From the cell containing the given text, extract its center point as (x, y) coordinate. 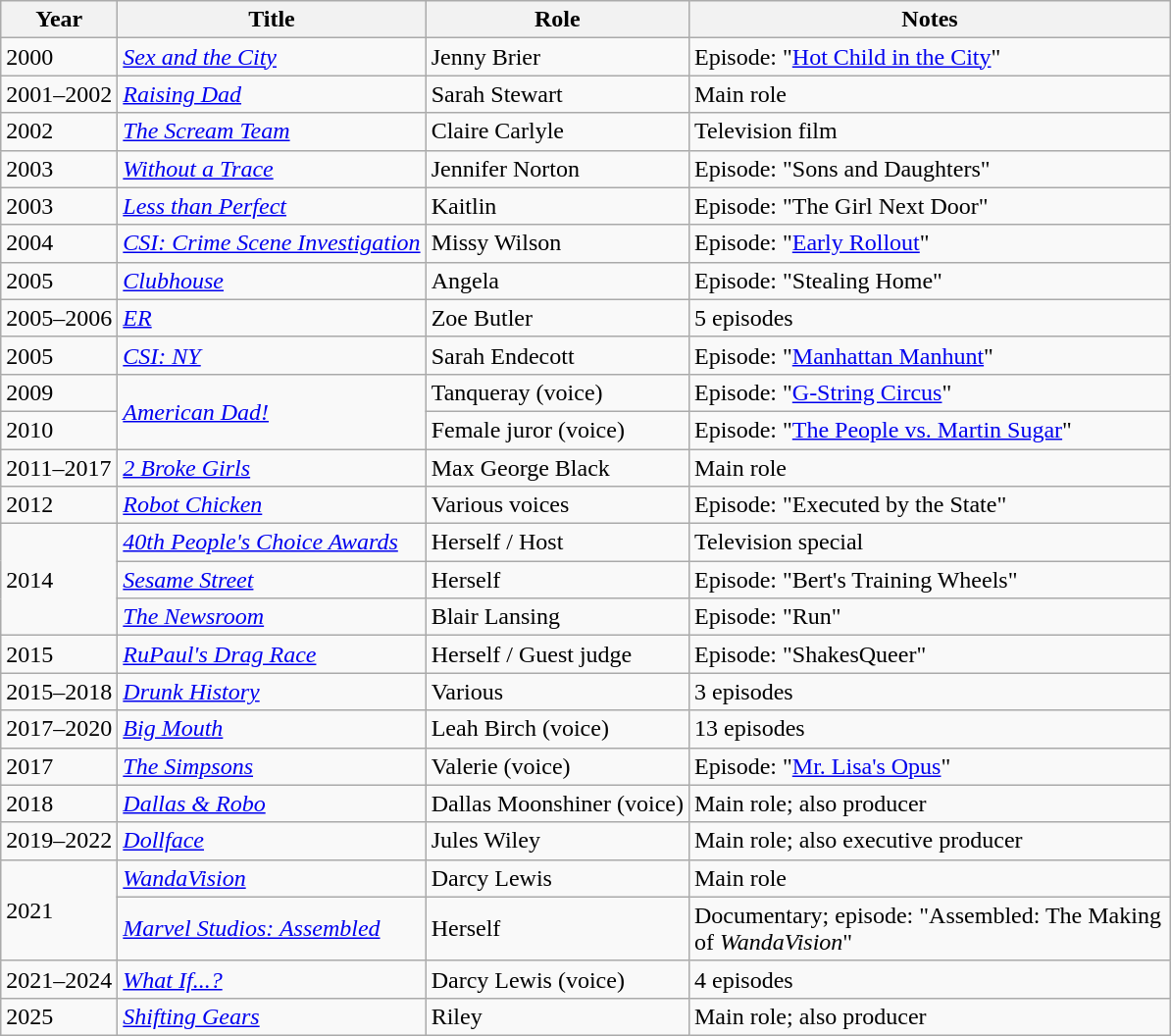
ER (272, 318)
40th People's Choice Awards (272, 543)
2021–2024 (59, 979)
2005–2006 (59, 318)
Episode: "Run" (930, 617)
Episode: "Mr. Lisa's Opus" (930, 766)
Dollface (272, 841)
Sesame Street (272, 580)
2001–2002 (59, 94)
Tanqueray (voice) (557, 392)
Shifting Gears (272, 1016)
2011–2017 (59, 468)
Kaitlin (557, 206)
What If...? (272, 979)
Television film (930, 131)
Raising Dad (272, 94)
Episode: "The Girl Next Door" (930, 206)
2017 (59, 766)
Riley (557, 1016)
Episode: "Sons and Daughters" (930, 169)
Various (557, 692)
Title (272, 20)
Episode: "Stealing Home" (930, 281)
CSI: Crime Scene Investigation (272, 243)
2017–2020 (59, 729)
Various voices (557, 505)
Darcy Lewis (voice) (557, 979)
The Simpsons (272, 766)
Jenny Brier (557, 57)
Year (59, 20)
5 episodes (930, 318)
3 episodes (930, 692)
Dallas & Robo (272, 803)
Herself / Guest judge (557, 654)
2012 (59, 505)
2018 (59, 803)
2019–2022 (59, 841)
Notes (930, 20)
Episode: "Hot Child in the City" (930, 57)
Documentary; episode: "Assembled: The Making of WandaVision" (930, 928)
Episode: "Executed by the State" (930, 505)
Episode: "Early Rollout" (930, 243)
2015 (59, 654)
Episode: "ShakesQueer" (930, 654)
2015–2018 (59, 692)
RuPaul's Drag Race (272, 654)
Blair Lansing (557, 617)
4 episodes (930, 979)
The Scream Team (272, 131)
Big Mouth (272, 729)
American Dad! (272, 411)
Missy Wilson (557, 243)
2021 (59, 910)
Sex and the City (272, 57)
Television special (930, 543)
2010 (59, 430)
Drunk History (272, 692)
The Newsroom (272, 617)
Female juror (voice) (557, 430)
13 episodes (930, 729)
Without a Trace (272, 169)
2009 (59, 392)
2014 (59, 580)
Dallas Moonshiner (voice) (557, 803)
Episode: "Bert's Training Wheels" (930, 580)
Role (557, 20)
Claire Carlyle (557, 131)
Zoe Butler (557, 318)
Sarah Endecott (557, 355)
Main role; also executive producer (930, 841)
2000 (59, 57)
Darcy Lewis (557, 878)
Jules Wiley (557, 841)
WandaVision (272, 878)
Robot Chicken (272, 505)
Marvel Studios: Assembled (272, 928)
CSI: NY (272, 355)
Leah Birch (voice) (557, 729)
Episode: "Manhattan Manhunt" (930, 355)
2 Broke Girls (272, 468)
Sarah Stewart (557, 94)
Jennifer Norton (557, 169)
Episode: "G-String Circus" (930, 392)
Less than Perfect (272, 206)
2002 (59, 131)
Episode: "The People vs. Martin Sugar" (930, 430)
2025 (59, 1016)
Valerie (voice) (557, 766)
Clubhouse (272, 281)
Max George Black (557, 468)
Angela (557, 281)
2004 (59, 243)
Herself / Host (557, 543)
